Pinpoint the cell where the given text exists, returning its [x, y] midpoint coordinate. 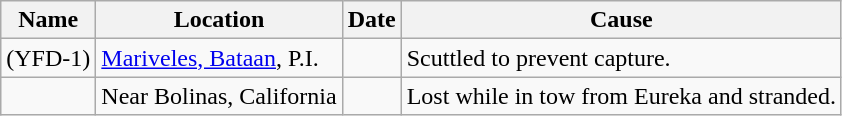
Location [219, 20]
Scuttled to prevent capture. [621, 58]
Lost while in tow from Eureka and stranded. [621, 96]
Near Bolinas, California [219, 96]
(YFD-1) [48, 58]
Mariveles, Bataan, P.I. [219, 58]
Date [372, 20]
Cause [621, 20]
Name [48, 20]
